Scan for the cell matching the given text and deliver its [X, Y] coordinate at center. 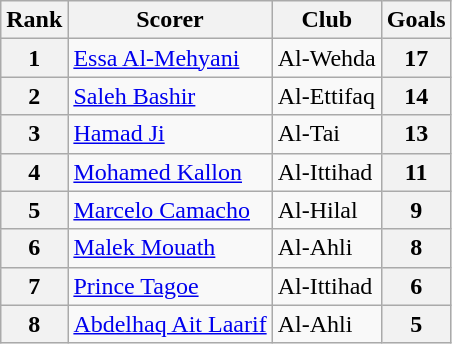
Scorer [170, 20]
Goals [416, 20]
Abdelhaq Ait Laarif [170, 324]
14 [416, 96]
3 [34, 134]
17 [416, 58]
7 [34, 286]
Essa Al-Mehyani [170, 58]
Saleh Bashir [170, 96]
4 [34, 172]
Mohamed Kallon [170, 172]
Hamad Ji [170, 134]
1 [34, 58]
Rank [34, 20]
Club [326, 20]
Al-Wehda [326, 58]
2 [34, 96]
9 [416, 210]
Marcelo Camacho [170, 210]
11 [416, 172]
Al-Hilal [326, 210]
Al-Ettifaq [326, 96]
Malek Mouath [170, 248]
Prince Tagoe [170, 286]
Al-Tai [326, 134]
13 [416, 134]
